Pinpoint the cell where the given text exists, returning its (X, Y) midpoint coordinate. 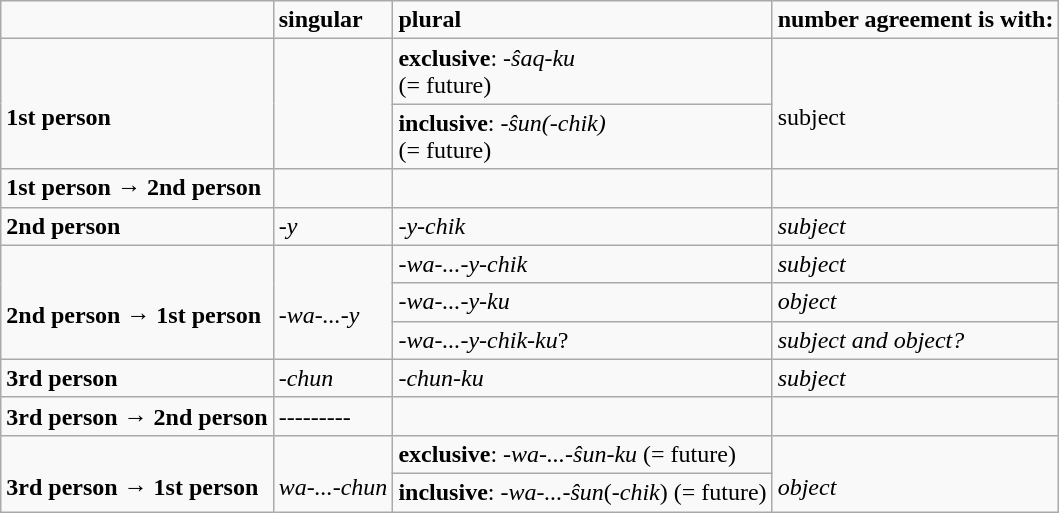
exclusive: -ŝaq-ku(= future) (582, 72)
-wa-...-y-ku (582, 302)
singular (333, 20)
exclusive: -wa-...-ŝun-ku (= future) (582, 454)
-y-chik (582, 226)
inclusive: -ŝun(-chik)(= future) (582, 136)
-wa-...-y-chik (582, 264)
-wa-...-y (333, 302)
3rd person → 2nd person (137, 416)
inclusive: -wa-...-ŝun(-chik) (= future) (582, 492)
--------- (333, 416)
1st person (137, 104)
3rd person → 1st person (137, 473)
3rd person (137, 378)
-wa-...-y-chik-ku? (582, 340)
-y (333, 226)
2nd person (137, 226)
1st person → 2nd person (137, 188)
-chun (333, 378)
-chun-ku (582, 378)
subject and object? (916, 340)
2nd person → 1st person (137, 302)
wa-...-chun (333, 473)
number agreement is with: (916, 20)
plural (582, 20)
